For the text-containing cell, return its midpoint in [x, y] coordinate format. 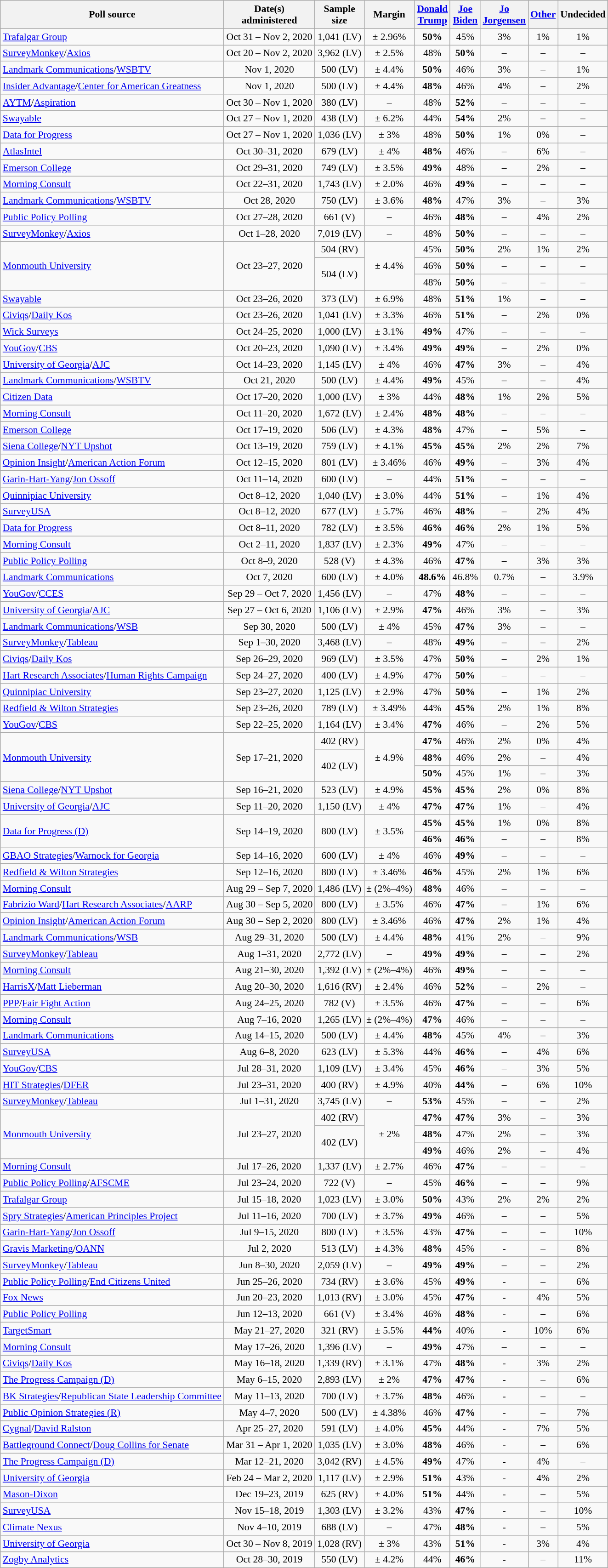
AYTM/Aspiration [112, 103]
± 2.7% [389, 1167]
1,164 (LV) [339, 725]
3.9% [583, 577]
Oct 8–11, 2020 [269, 528]
Poll source [112, 15]
Aug 30 – Sep 5, 2020 [269, 905]
1,337 (LV) [339, 1167]
1,486 (LV) [339, 889]
Oct 2–11, 2020 [269, 545]
± 3.2% [389, 1511]
May 17–26, 2020 [269, 1347]
BK Strategies/Republican State Leadership Committee [112, 1396]
0.7% [504, 577]
2,772 (LV) [339, 954]
Aug 1–31, 2020 [269, 954]
53% [432, 1101]
1,150 (LV) [339, 807]
Jul 15–18, 2020 [269, 1200]
Sep 11–20, 2020 [269, 807]
Oct 21, 2020 [269, 381]
Sep 12–16, 2020 [269, 872]
Date(s)administered [269, 15]
Jul 23–27, 2020 [269, 1135]
Sep 23–27, 2020 [269, 692]
1,303 (LV) [339, 1511]
1,837 (LV) [339, 545]
3,962 (LV) [339, 53]
Oct 8–9, 2020 [269, 561]
May 21–27, 2020 [269, 1331]
Citizen Data [112, 397]
Jul 28–31, 2020 [269, 1069]
Jun 12–13, 2020 [269, 1314]
54% [465, 119]
Sep 29 – Oct 7, 2020 [269, 594]
JoeBiden [465, 15]
504 (RV) [339, 250]
HIT Strategies/DFER [112, 1085]
Sep 1–30, 2020 [269, 643]
1,125 (LV) [339, 692]
Mar 12–21, 2020 [269, 1462]
Nov 15–18, 2019 [269, 1511]
± 4.5% [389, 1462]
Zogby Analytics [112, 1560]
Aug 29–31, 2020 [269, 938]
Margin [389, 15]
Oct 23–27, 2020 [269, 266]
Jul 17–26, 2020 [269, 1167]
PPP/Fair Fight Action [112, 1003]
Public Opinion Strategies (R) [112, 1413]
Sep 22–25, 2020 [269, 725]
Jul 23–31, 2020 [269, 1085]
± 5.7% [389, 512]
782 (V) [339, 1003]
± 4.38% [389, 1413]
DonaldTrump [432, 15]
504 (LV) [339, 274]
Jun 8–30, 2020 [269, 1265]
Oct 30–31, 2020 [269, 152]
688 (LV) [339, 1527]
1,743 (LV) [339, 184]
Battleground Connect/Doug Collins for Senate [112, 1445]
± 2.96% [389, 37]
Oct 28–30, 2019 [269, 1560]
± 3.3% [389, 315]
591 (LV) [339, 1429]
722 (V) [339, 1183]
Sep 27 – Oct 6, 2020 [269, 610]
1,013 (RV) [339, 1298]
Sep 30, 2020 [269, 627]
Oct 1–28, 2020 [269, 234]
Apr 25–27, 2020 [269, 1429]
Data for Progress (D) [112, 831]
Feb 24 – Mar 2, 2020 [269, 1478]
Hart Research Associates/Human Rights Campaign [112, 676]
Oct 17–20, 2020 [269, 397]
623 (LV) [339, 1052]
506 (LV) [339, 430]
Oct 17–19, 2020 [269, 430]
Jul 2, 2020 [269, 1249]
1,106 (LV) [339, 610]
± 6.2% [389, 119]
Oct 20–23, 2020 [269, 348]
373 (LV) [339, 299]
3,745 (LV) [339, 1101]
Oct 12–15, 2020 [269, 463]
Oct 7, 2020 [269, 577]
749 (LV) [339, 168]
Nov 4–10, 2019 [269, 1527]
Jul 11–16, 2020 [269, 1216]
759 (LV) [339, 446]
3,468 (LV) [339, 643]
Jul 1–31, 2020 [269, 1101]
969 (LV) [339, 659]
TargetSmart [112, 1331]
321 (RV) [339, 1331]
Oct 28, 2020 [269, 201]
Oct 11–20, 2020 [269, 414]
May 16–18, 2020 [269, 1363]
Fabrizio Ward/Hart Research Associates/AARP [112, 905]
Climate Nexus [112, 1527]
380 (LV) [339, 103]
Oct 31 – Nov 2, 2020 [269, 37]
1,023 (LV) [339, 1200]
1,339 (RV) [339, 1363]
1,035 (LV) [339, 1445]
1,090 (LV) [339, 348]
YouGov/CCES [112, 594]
625 (RV) [339, 1494]
Aug 14–15, 2020 [269, 1036]
± 3.49% [389, 708]
1,396 (LV) [339, 1347]
May 4–7, 2020 [269, 1413]
1,145 (LV) [339, 365]
1,616 (RV) [339, 987]
GBAO Strategies/Warnock for Georgia [112, 856]
Aug 6–8, 2020 [269, 1052]
782 (LV) [339, 528]
Spry Strategies/American Principles Project [112, 1216]
Jul 9–15, 2020 [269, 1232]
2,059 (LV) [339, 1265]
7,019 (LV) [339, 234]
1,392 (LV) [339, 970]
Aug 29 – Sep 7, 2020 [269, 889]
750 (LV) [339, 201]
Fox News [112, 1298]
1,109 (LV) [339, 1069]
48.6% [432, 577]
Oct 30 – Nov 8, 2019 [269, 1544]
Oct 22–31, 2020 [269, 184]
Wick Surveys [112, 332]
Public Policy Polling/AFSCME [112, 1183]
Oct 20 – Nov 2, 2020 [269, 53]
1,028 (RV) [339, 1544]
Other [543, 15]
Oct 27–28, 2020 [269, 217]
May 11–13, 2020 [269, 1396]
AtlasIntel [112, 152]
Aug 21–30, 2020 [269, 970]
± 4.1% [389, 446]
HarrisX/Matt Lieberman [112, 987]
Sep 23–26, 2020 [269, 708]
Mason-Dixon [112, 1494]
May 6–15, 2020 [269, 1380]
1,036 (LV) [339, 135]
Gravis Marketing/OANN [112, 1249]
Sep 16–21, 2020 [269, 790]
± 2.3% [389, 545]
Samplesize [339, 15]
Oct 13–19, 2020 [269, 446]
Mar 31 – Apr 1, 2020 [269, 1445]
Oct 29–31, 2020 [269, 168]
Jun 20–23, 2020 [269, 1298]
Dec 19–23, 2019 [269, 1494]
Aug 24–25, 2020 [269, 1003]
Aug 20–30, 2020 [269, 987]
Public Policy Polling/End Citizens United [112, 1282]
41% [465, 938]
46.8% [465, 577]
JoJorgensen [504, 15]
Insider Advantage/Center for American Greatness [112, 86]
801 (LV) [339, 463]
679 (LV) [339, 152]
± 6.9% [389, 299]
Oct 30 – Nov 1, 2020 [269, 103]
528 (V) [339, 561]
± 5.5% [389, 1331]
Aug 7–16, 2020 [269, 1020]
2,893 (LV) [339, 1380]
1,040 (LV) [339, 496]
1,456 (LV) [339, 594]
789 (LV) [339, 708]
523 (LV) [339, 790]
Undecided [583, 15]
Sep 14–19, 2020 [269, 831]
400 (RV) [339, 1085]
± 5.3% [389, 1052]
Oct 11–14, 2020 [269, 479]
677 (LV) [339, 512]
438 (LV) [339, 119]
Sep 24–27, 2020 [269, 676]
Sep 17–21, 2020 [269, 758]
± 4.2% [389, 1560]
1,117 (LV) [339, 1478]
Jun 25–26, 2020 [269, 1282]
Oct 24–25, 2020 [269, 332]
513 (LV) [339, 1249]
Aug 30 – Sep 2, 2020 [269, 921]
734 (RV) [339, 1282]
Sep 26–29, 2020 [269, 659]
1,265 (LV) [339, 1020]
± 2.0% [389, 184]
Jul 23–24, 2020 [269, 1183]
550 (LV) [339, 1560]
Cygnal/David Ralston [112, 1429]
3,042 (RV) [339, 1462]
400 (LV) [339, 676]
Oct 14–23, 2020 [269, 365]
11% [583, 1560]
1,672 (LV) [339, 414]
± 2.5% [389, 53]
Sep 14–16, 2020 [269, 856]
